Detect which cell encompasses the target text, then output its (X, Y) center coordinate. 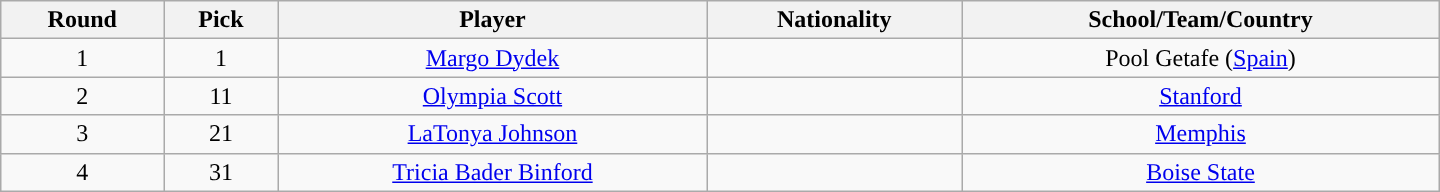
Tricia Bader Binford (492, 172)
Boise State (1201, 172)
Nationality (834, 20)
Pool Getafe (Spain) (1201, 58)
2 (82, 96)
4 (82, 172)
11 (221, 96)
Olympia Scott (492, 96)
Stanford (1201, 96)
3 (82, 134)
Margo Dydek (492, 58)
LaTonya Johnson (492, 134)
Pick (221, 20)
21 (221, 134)
31 (221, 172)
School/Team/Country (1201, 20)
Round (82, 20)
Memphis (1201, 134)
Player (492, 20)
